Find where the given text appears and provide that cell's center as [x, y] coordinate. 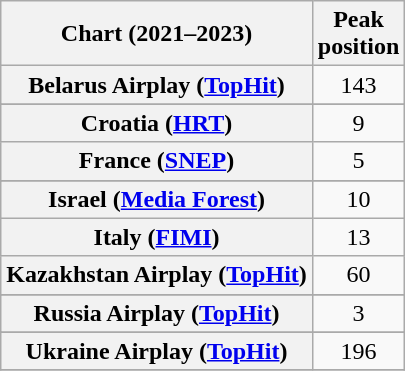
60 [358, 275]
Italy (FIMI) [157, 237]
Peakposition [358, 34]
France (SNEP) [157, 161]
10 [358, 199]
Kazakhstan Airplay (TopHit) [157, 275]
Russia Airplay (TopHit) [157, 313]
13 [358, 237]
9 [358, 123]
143 [358, 85]
3 [358, 313]
Chart (2021–2023) [157, 34]
Croatia (HRT) [157, 123]
5 [358, 161]
Belarus Airplay (TopHit) [157, 85]
Israel (Media Forest) [157, 199]
196 [358, 351]
Ukraine Airplay (TopHit) [157, 351]
